Extract the [X, Y] coordinate from the center of the cell holding the provided text.  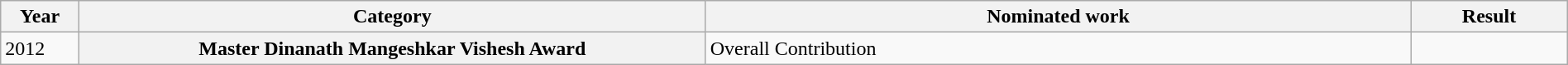
Result [1489, 17]
Nominated work [1059, 17]
Year [40, 17]
2012 [40, 48]
Category [392, 17]
Overall Contribution [1059, 48]
Master Dinanath Mangeshkar Vishesh Award [392, 48]
